Locate the cell with the specified text and output its [x, y] center coordinate. 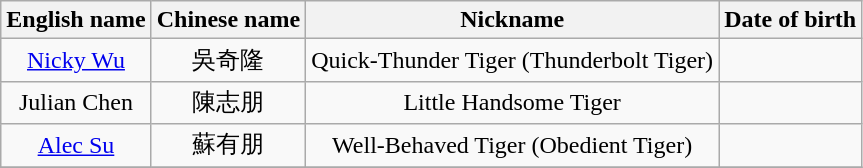
Alec Su [76, 146]
吳奇隆 [228, 60]
陳志朋 [228, 102]
Chinese name [228, 20]
蘇有朋 [228, 146]
Nickname [512, 20]
Julian Chen [76, 102]
Well-Behaved Tiger (Obedient Tiger) [512, 146]
Date of birth [790, 20]
Little Handsome Tiger [512, 102]
Quick-Thunder Tiger (Thunderbolt Tiger) [512, 60]
English name [76, 20]
Nicky Wu [76, 60]
